Find where the given text appears and provide that cell's center as (X, Y) coordinate. 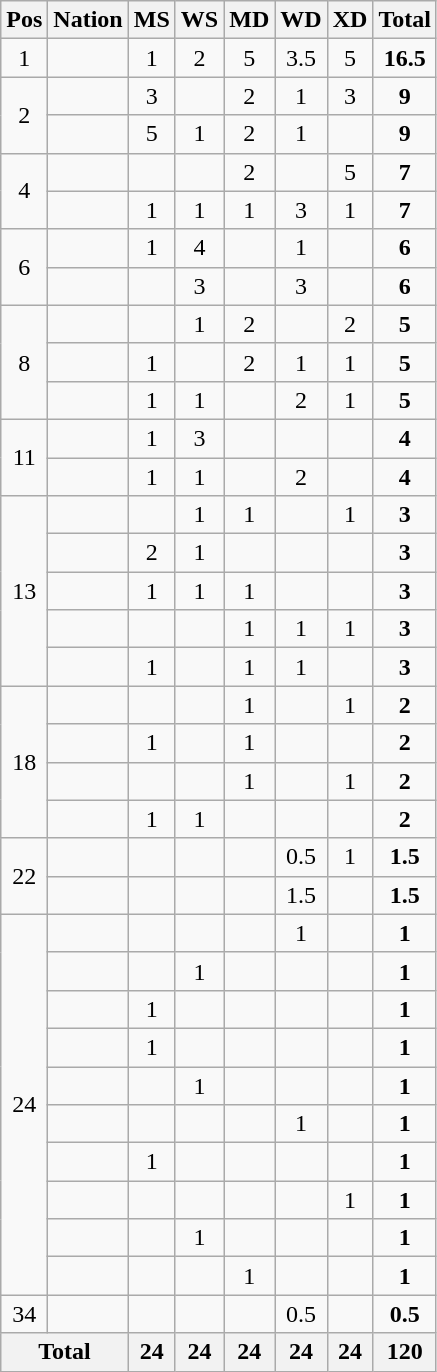
3.5 (301, 58)
13 (24, 591)
8 (24, 362)
16.5 (405, 58)
Pos (24, 20)
11 (24, 457)
34 (24, 1314)
120 (405, 1352)
WD (301, 20)
WS (199, 20)
22 (24, 876)
Nation (88, 20)
MD (250, 20)
18 (24, 762)
MS (152, 20)
XD (350, 20)
